Identify which cell holds the provided text, then report its [x, y] central coordinate. 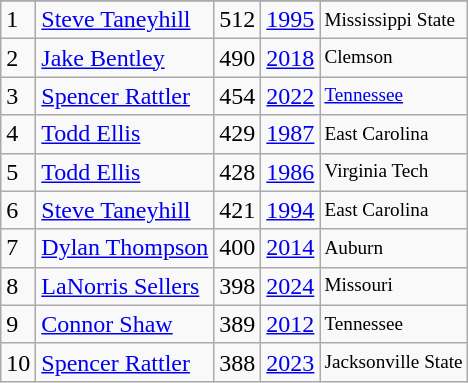
2024 [290, 286]
1995 [290, 20]
428 [238, 172]
2014 [290, 248]
LaNorris Sellers [125, 286]
Jake Bentley [125, 58]
1 [18, 20]
429 [238, 134]
Missouri [394, 286]
3 [18, 96]
1986 [290, 172]
2018 [290, 58]
6 [18, 210]
2023 [290, 362]
388 [238, 362]
4 [18, 134]
Auburn [394, 248]
2 [18, 58]
10 [18, 362]
512 [238, 20]
421 [238, 210]
400 [238, 248]
Virginia Tech [394, 172]
454 [238, 96]
389 [238, 324]
5 [18, 172]
Clemson [394, 58]
Mississippi State [394, 20]
Dylan Thompson [125, 248]
7 [18, 248]
2022 [290, 96]
Jacksonville State [394, 362]
2012 [290, 324]
490 [238, 58]
398 [238, 286]
8 [18, 286]
1987 [290, 134]
9 [18, 324]
Connor Shaw [125, 324]
1994 [290, 210]
